Locate the cell with the specified text and output its [x, y] center coordinate. 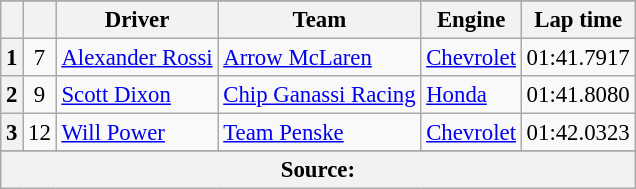
Team [320, 20]
2 [12, 95]
01:41.7917 [578, 58]
Arrow McLaren [320, 58]
Lap time [578, 20]
Driver [137, 20]
Will Power [137, 133]
Alexander Rossi [137, 58]
7 [40, 58]
01:42.0323 [578, 133]
01:41.8080 [578, 95]
Team Penske [320, 133]
Chip Ganassi Racing [320, 95]
Scott Dixon [137, 95]
Engine [471, 20]
3 [12, 133]
12 [40, 133]
1 [12, 58]
Honda [471, 95]
9 [40, 95]
Source: [318, 170]
